Capture the cell that displays the provided text and extract its (x, y) central coordinate. 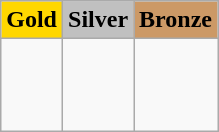
Silver (98, 20)
Gold (32, 20)
Bronze (176, 20)
